Identify which cell holds the provided text, then report its (x, y) central coordinate. 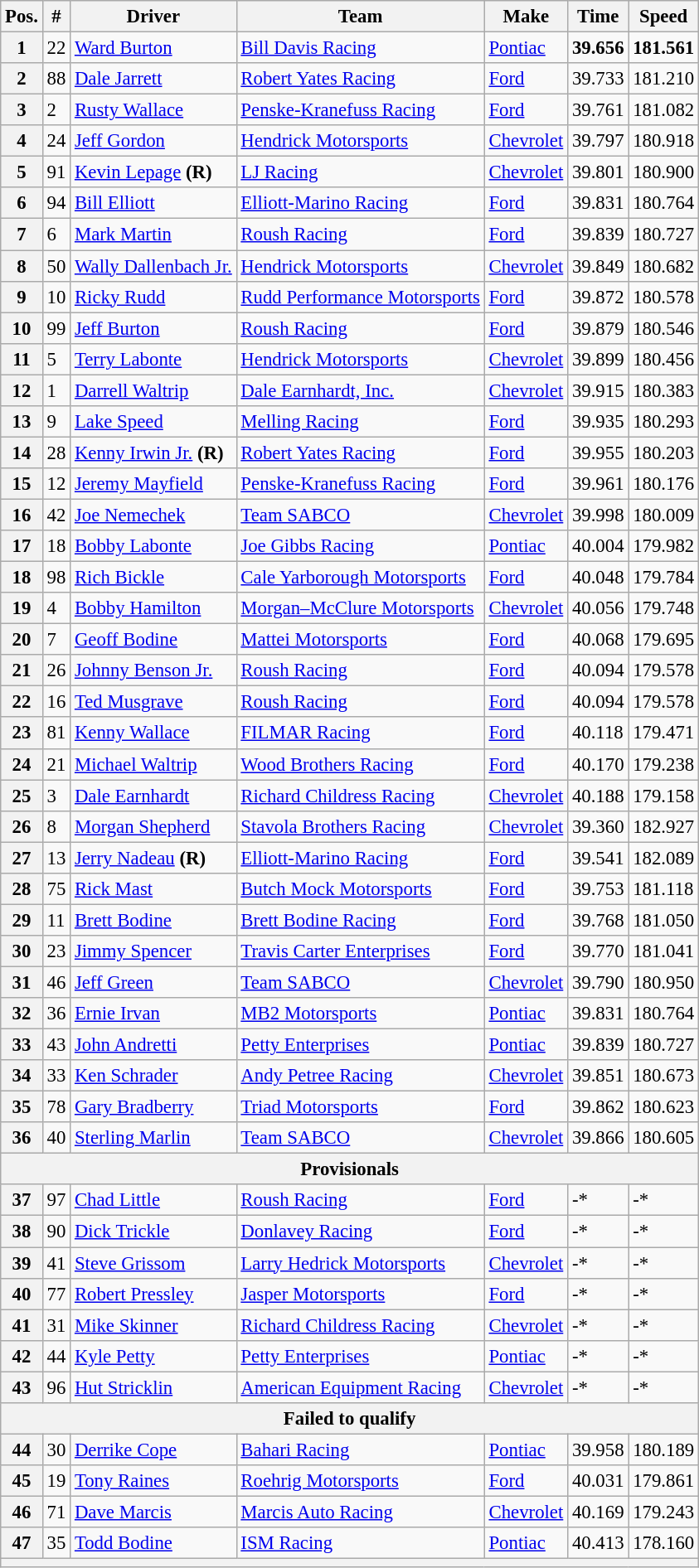
39.733 (599, 79)
Sterling Marlin (153, 1138)
Jeff Gordon (153, 141)
40.188 (599, 796)
180.383 (663, 390)
Roehrig Motorsports (360, 1481)
179.471 (663, 733)
Jerry Nadeau (R) (153, 858)
32 (22, 1014)
39.915 (599, 390)
ISM Racing (360, 1543)
Dave Marcis (153, 1512)
180.293 (663, 422)
Dale Jarrett (153, 79)
179.748 (663, 608)
Brett Bodine Racing (360, 920)
90 (56, 1232)
179.243 (663, 1512)
40.413 (599, 1543)
75 (56, 889)
Ricky Rudd (153, 297)
40.004 (599, 546)
182.089 (663, 858)
Mike Skinner (153, 1325)
78 (56, 1107)
180.578 (663, 297)
180.009 (663, 515)
50 (56, 266)
39.899 (599, 359)
94 (56, 203)
Morgan–McClure Motorsports (360, 608)
Darrell Waltrip (153, 390)
Triad Motorsports (360, 1107)
99 (56, 328)
Lake Speed (153, 422)
Rich Bickle (153, 578)
Ted Musgrave (153, 702)
Rick Mast (153, 889)
29 (22, 920)
Wally Dallenbach Jr. (153, 266)
Dale Earnhardt (153, 796)
Rusty Wallace (153, 110)
Kyle Petty (153, 1356)
181.041 (663, 951)
Michael Waltrip (153, 764)
180.682 (663, 266)
39.541 (599, 858)
181.082 (663, 110)
39.790 (599, 982)
Dick Trickle (153, 1232)
Travis Carter Enterprises (360, 951)
Kenny Irwin Jr. (R) (153, 452)
40.068 (599, 640)
39.955 (599, 452)
LJ Racing (360, 172)
91 (56, 172)
Make (526, 17)
81 (56, 733)
Failed to qualify (350, 1419)
39.761 (599, 110)
39.862 (599, 1107)
Geoff Bodine (153, 640)
39.768 (599, 920)
Marcis Auto Racing (360, 1512)
20 (22, 640)
Melling Racing (360, 422)
179.158 (663, 796)
Time (599, 17)
Speed (663, 17)
Jeff Green (153, 982)
39.872 (599, 297)
88 (56, 79)
39 (22, 1263)
39.998 (599, 515)
180.456 (663, 359)
179.784 (663, 578)
181.561 (663, 48)
FILMAR Racing (360, 733)
180.176 (663, 484)
45 (22, 1481)
Brett Bodine (153, 920)
Chad Little (153, 1201)
Mark Martin (153, 235)
Wood Brothers Racing (360, 764)
MB2 Motorsports (360, 1014)
39.656 (599, 48)
Joe Nemechek (153, 515)
39.879 (599, 328)
Todd Bodine (153, 1543)
38 (22, 1232)
Bobby Hamilton (153, 608)
Joe Gibbs Racing (360, 546)
178.160 (663, 1543)
Steve Grissom (153, 1263)
180.950 (663, 982)
Bill Elliott (153, 203)
Derrike Cope (153, 1449)
179.861 (663, 1481)
40.056 (599, 608)
96 (56, 1387)
Robert Pressley (153, 1294)
39.866 (599, 1138)
180.918 (663, 141)
40.048 (599, 578)
180.673 (663, 1076)
Donlavey Racing (360, 1232)
Andy Petree Racing (360, 1076)
25 (22, 796)
Morgan Shepherd (153, 826)
Bahari Racing (360, 1449)
98 (56, 578)
Bill Davis Racing (360, 48)
39.753 (599, 889)
Team (360, 17)
Butch Mock Motorsports (360, 889)
17 (22, 546)
Tony Raines (153, 1481)
Jeff Burton (153, 328)
39.935 (599, 422)
Jimmy Spencer (153, 951)
Ward Burton (153, 48)
180.189 (663, 1449)
Ernie Irvan (153, 1014)
180.203 (663, 452)
27 (22, 858)
39.797 (599, 141)
Pos. (22, 17)
Kenny Wallace (153, 733)
47 (22, 1543)
39.770 (599, 951)
Ken Schrader (153, 1076)
Jeremy Mayfield (153, 484)
Cale Yarborough Motorsports (360, 578)
179.982 (663, 546)
Rudd Performance Motorsports (360, 297)
39.958 (599, 1449)
Dale Earnhardt, Inc. (360, 390)
Provisionals (350, 1169)
15 (22, 484)
39.961 (599, 484)
40.031 (599, 1481)
14 (22, 452)
39.360 (599, 826)
Terry Labonte (153, 359)
180.546 (663, 328)
182.927 (663, 826)
Johnny Benson Jr. (153, 670)
180.900 (663, 172)
John Andretti (153, 1045)
Larry Hedrick Motorsports (360, 1263)
Jasper Motorsports (360, 1294)
180.623 (663, 1107)
Bobby Labonte (153, 546)
Hut Stricklin (153, 1387)
Mattei Motorsports (360, 640)
Kevin Lepage (R) (153, 172)
180.605 (663, 1138)
37 (22, 1201)
# (56, 17)
181.210 (663, 79)
Stavola Brothers Racing (360, 826)
39.801 (599, 172)
40.169 (599, 1512)
179.238 (663, 764)
40.170 (599, 764)
40.118 (599, 733)
39.851 (599, 1076)
181.050 (663, 920)
77 (56, 1294)
97 (56, 1201)
Gary Bradberry (153, 1107)
181.118 (663, 889)
Driver (153, 17)
179.695 (663, 640)
American Equipment Racing (360, 1387)
71 (56, 1512)
34 (22, 1076)
39.849 (599, 266)
